Pinpoint the cell where the given text exists, returning its [x, y] midpoint coordinate. 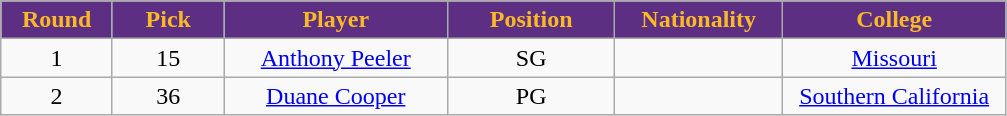
Duane Cooper [336, 96]
Position [531, 20]
Nationality [699, 20]
PG [531, 96]
Missouri [894, 58]
College [894, 20]
Southern California [894, 96]
1 [57, 58]
Anthony Peeler [336, 58]
Pick [168, 20]
15 [168, 58]
36 [168, 96]
Round [57, 20]
Player [336, 20]
2 [57, 96]
SG [531, 58]
